Identify which cell holds the provided text, then report its (x, y) central coordinate. 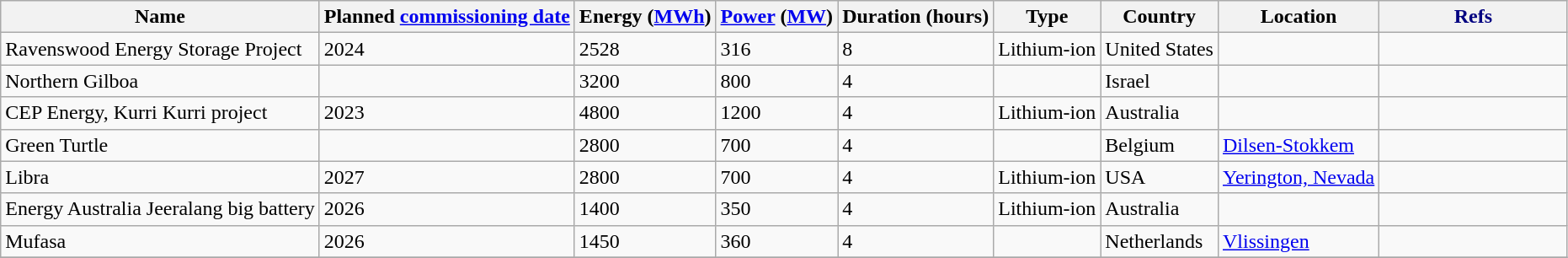
360 (776, 241)
350 (776, 209)
4800 (645, 113)
Ravenswood Energy Storage Project (160, 49)
Mufasa (160, 241)
Libra (160, 177)
Belgium (1160, 145)
8 (916, 49)
3200 (645, 81)
2023 (446, 113)
Type (1048, 17)
Energy (MWh) (645, 17)
Israel (1160, 81)
Yerington, Nevada (1299, 177)
USA (1160, 177)
Green Turtle (160, 145)
Country (1160, 17)
1200 (776, 113)
Northern Gilboa (160, 81)
Name (160, 17)
Dilsen-Stokkem (1299, 145)
Netherlands (1160, 241)
1400 (645, 209)
CEP Energy, Kurri Kurri project (160, 113)
Energy Australia Jeeralang big battery (160, 209)
2024 (446, 49)
Refs (1474, 17)
Planned commissioning date (446, 17)
Duration (hours) (916, 17)
United States (1160, 49)
1450 (645, 241)
800 (776, 81)
316 (776, 49)
2027 (446, 177)
2528 (645, 49)
Location (1299, 17)
Vlissingen (1299, 241)
Power (MW) (776, 17)
